Output the [x, y] coordinate of the center of the cell containing the given text.  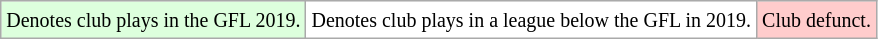
Denotes club plays in the GFL 2019. [154, 20]
Denotes club plays in a league below the GFL in 2019. [532, 20]
Club defunct. [817, 20]
